From the cell containing the given text, extract its center point as [x, y] coordinate. 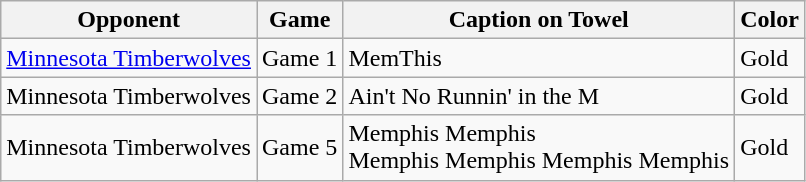
Game 5 [299, 148]
Opponent [129, 20]
Game 1 [299, 58]
Color [770, 20]
Ain't No Runnin' in the M [539, 96]
Memphis MemphisMemphis Memphis Memphis Memphis [539, 148]
Caption on Towel [539, 20]
MemThis [539, 58]
Game 2 [299, 96]
Game [299, 20]
